Detect which cell encompasses the target text, then output its (x, y) center coordinate. 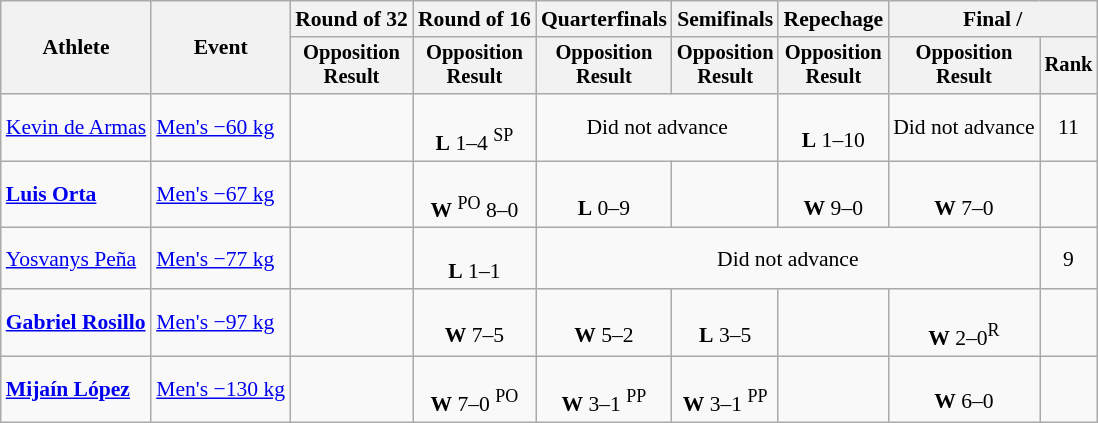
Kevin de Armas (76, 128)
Semifinals (726, 19)
Final / (992, 19)
Repechage (833, 19)
9 (1069, 258)
11 (1069, 128)
Men's −60 kg (220, 128)
L 1–4 SP (474, 128)
L 3–5 (726, 322)
L 1–10 (833, 128)
Men's −77 kg (220, 258)
Yosvanys Peña (76, 258)
Quarterfinals (604, 19)
W 6–0 (964, 390)
Gabriel Rosillo (76, 322)
Men's −67 kg (220, 194)
W 7–0 PO (474, 390)
Mijaín López (76, 390)
W 5–2 (604, 322)
L 1–1 (474, 258)
Round of 32 (352, 19)
Event (220, 48)
Rank (1069, 66)
Luis Orta (76, 194)
L 0–9 (604, 194)
Men's −97 kg (220, 322)
W 2–0R (964, 322)
Round of 16 (474, 19)
W 7–0 (964, 194)
Men's −130 kg (220, 390)
W PO 8–0 (474, 194)
W 9–0 (833, 194)
Athlete (76, 48)
W 7–5 (474, 322)
